Locate the cell with the specified text and output its (x, y) center coordinate. 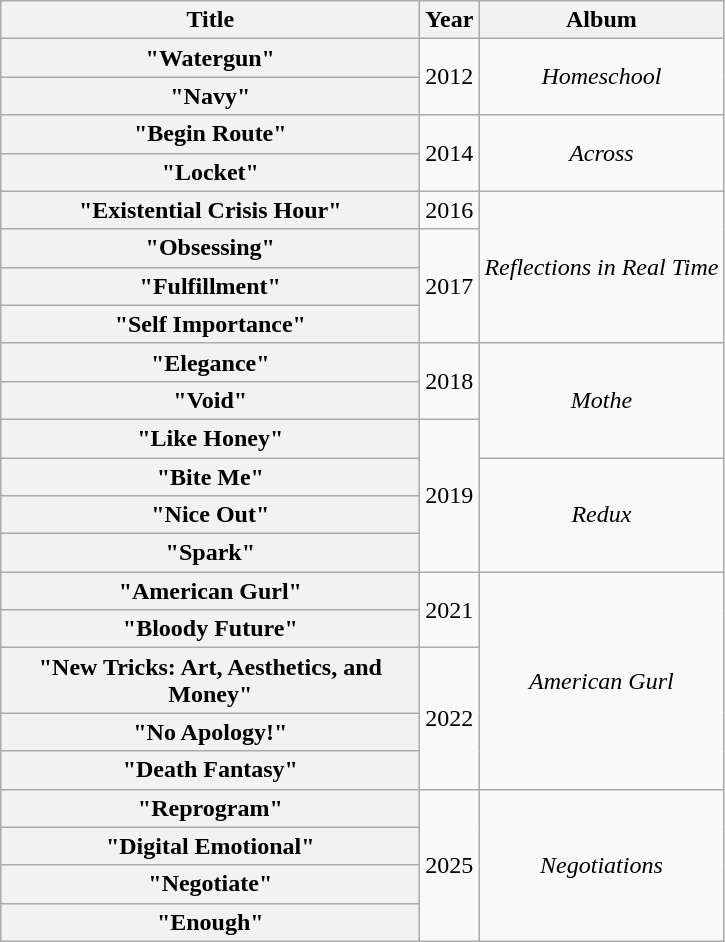
Album (602, 20)
Negotiations (602, 865)
"Fulfillment" (210, 286)
"Existential Crisis Hour" (210, 210)
2018 (450, 381)
"Locket" (210, 172)
"Digital Emotional" (210, 846)
"Reprogram" (210, 808)
"Elegance" (210, 362)
"New Tricks: Art, Aesthetics, and Money" (210, 680)
"Spark" (210, 553)
Year (450, 20)
Redux (602, 515)
2017 (450, 286)
American Gurl (602, 680)
"No Apology!" (210, 732)
"Obsessing" (210, 248)
"Like Honey" (210, 438)
Across (602, 153)
"Enough" (210, 922)
Mothe (602, 400)
2021 (450, 610)
2022 (450, 718)
Reflections in Real Time (602, 267)
"Negotiate" (210, 884)
"Begin Route" (210, 134)
"Bite Me" (210, 477)
2012 (450, 77)
Title (210, 20)
"Void" (210, 400)
Homeschool (602, 77)
2025 (450, 865)
"Bloody Future" (210, 629)
2016 (450, 210)
"Navy" (210, 96)
2019 (450, 495)
2014 (450, 153)
"Self Importance" (210, 324)
"Death Fantasy" (210, 770)
"Nice Out" (210, 515)
"American Gurl" (210, 591)
"Watergun" (210, 58)
